Capture the cell that displays the provided text and extract its [x, y] central coordinate. 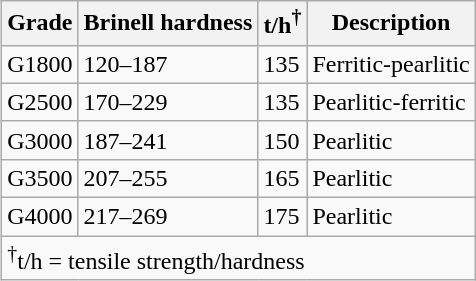
207–255 [168, 178]
G3500 [40, 178]
Ferritic-pearlitic [391, 64]
Brinell hardness [168, 24]
170–229 [168, 102]
G3000 [40, 140]
G4000 [40, 217]
Grade [40, 24]
217–269 [168, 217]
G1800 [40, 64]
G2500 [40, 102]
175 [282, 217]
120–187 [168, 64]
187–241 [168, 140]
t/h† [282, 24]
Description [391, 24]
165 [282, 178]
†t/h = tensile strength/hardness [239, 258]
150 [282, 140]
Pearlitic-ferritic [391, 102]
